Return (x, y) of the center of cell containing provided text 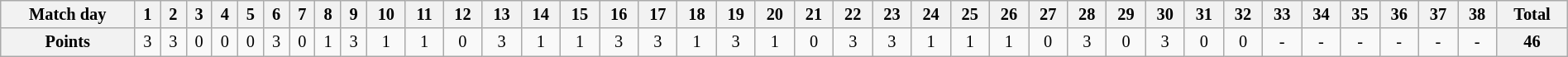
11 (423, 14)
27 (1049, 14)
17 (658, 14)
25 (969, 14)
18 (696, 14)
6 (276, 14)
21 (814, 14)
32 (1242, 14)
34 (1322, 14)
37 (1437, 14)
26 (1009, 14)
10 (385, 14)
16 (619, 14)
8 (327, 14)
5 (250, 14)
20 (774, 14)
38 (1477, 14)
30 (1164, 14)
2 (174, 14)
Match day (68, 14)
36 (1399, 14)
46 (1532, 42)
19 (736, 14)
13 (501, 14)
28 (1087, 14)
33 (1282, 14)
4 (225, 14)
29 (1126, 14)
7 (303, 14)
9 (354, 14)
23 (892, 14)
Points (68, 42)
22 (853, 14)
12 (463, 14)
31 (1204, 14)
14 (541, 14)
35 (1360, 14)
15 (579, 14)
Total (1532, 14)
24 (931, 14)
